Find where the given text appears and provide that cell's center as [X, Y] coordinate. 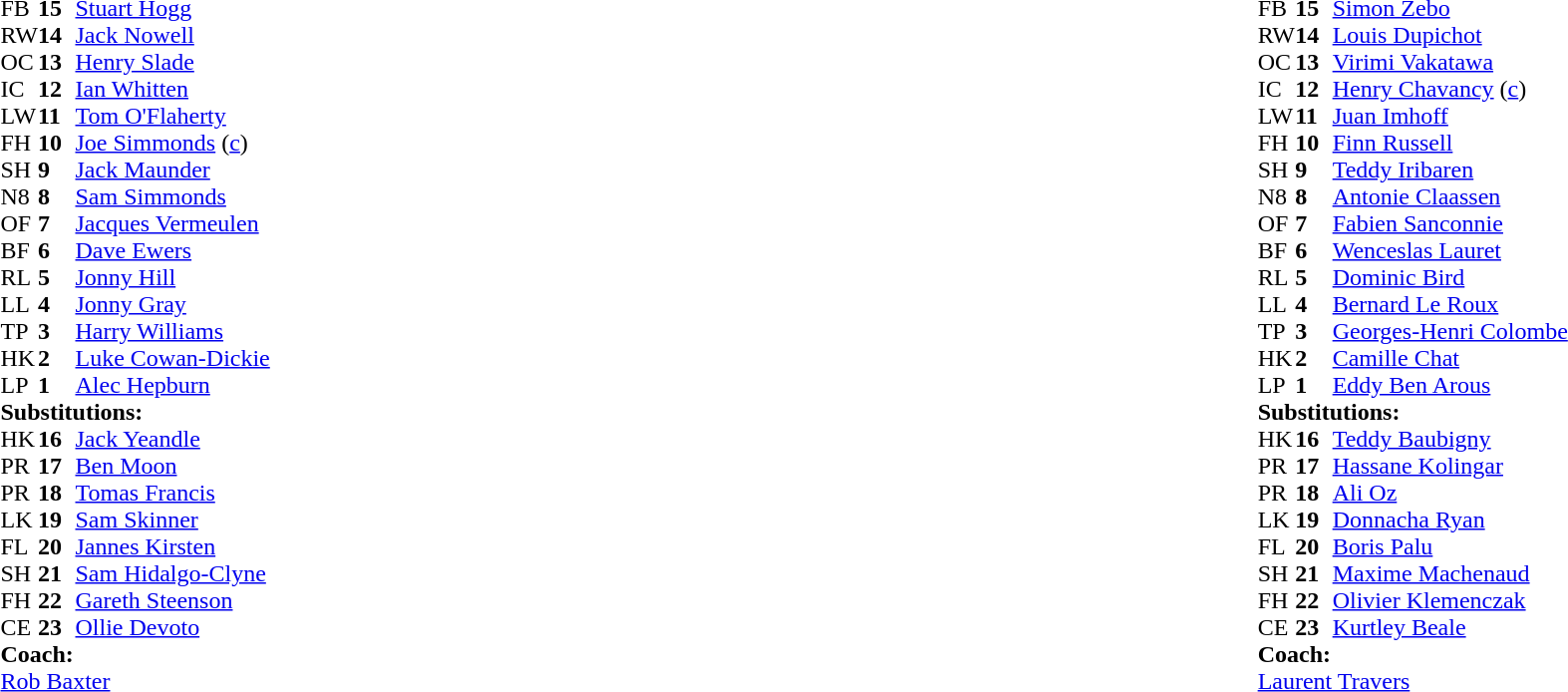
Sam Hidalgo-Clyne [173, 574]
Teddy Iribaren [1450, 170]
Jack Yeandle [173, 439]
Louis Dupichot [1450, 36]
Jack Nowell [173, 36]
Jack Maunder [173, 170]
Maxime Machenaud [1450, 574]
Jonny Hill [173, 277]
Joe Simmonds (c) [173, 144]
Ben Moon [173, 467]
Ali Oz [1450, 493]
Dominic Bird [1450, 277]
Sam Simmonds [173, 197]
Kurtley Beale [1450, 628]
Bernard Le Roux [1450, 305]
Gareth Steenson [173, 600]
Tomas Francis [173, 493]
Juan Imhoff [1450, 116]
Henry Slade [173, 62]
Dave Ewers [173, 251]
Antonie Claassen [1450, 197]
Camille Chat [1450, 359]
Teddy Baubigny [1450, 439]
Alec Hepburn [173, 385]
Boris Palu [1450, 546]
Henry Chavancy (c) [1450, 90]
Luke Cowan-Dickie [173, 359]
Harry Williams [173, 331]
Ollie Devoto [173, 628]
Fabien Sanconnie [1450, 223]
Jonny Gray [173, 305]
Tom O'Flaherty [173, 116]
Jacques Vermeulen [173, 223]
Virimi Vakatawa [1450, 62]
Eddy Ben Arous [1450, 385]
Sam Skinner [173, 520]
Wenceslas Lauret [1450, 251]
Georges-Henri Colombe [1450, 331]
Finn Russell [1450, 144]
Olivier Klemenczak [1450, 600]
Donnacha Ryan [1450, 520]
Hassane Kolingar [1450, 467]
Ian Whitten [173, 90]
Jannes Kirsten [173, 546]
